Return the (x, y) coordinate for the center point of the cell that contains the specified text.  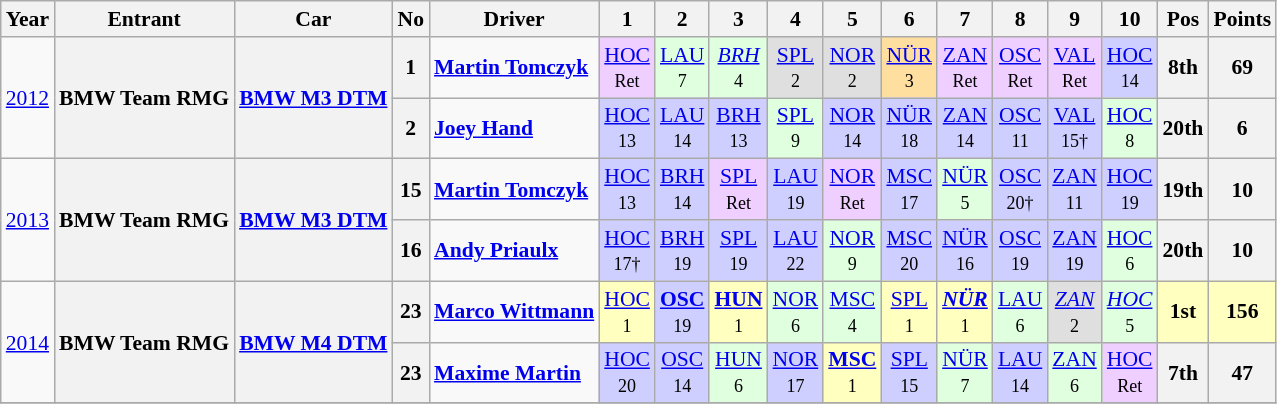
HOC5 (1130, 312)
ZAN14 (965, 128)
SPL1 (909, 312)
LAU7 (682, 68)
Entrant (144, 19)
NÜR18 (909, 128)
4 (796, 19)
HUN1 (738, 312)
VAL15† (1074, 128)
NOR2 (852, 68)
ZAN11 (1074, 190)
NÜR3 (909, 68)
MSC1 (852, 372)
ZAN19 (1074, 250)
SPL15 (909, 372)
VALRet (1074, 68)
8 (1020, 19)
Pos (1184, 19)
ZAN2 (1074, 312)
2012 (28, 98)
5 (852, 19)
OSC20† (1020, 190)
NÜR1 (965, 312)
1st (1184, 312)
19th (1184, 190)
Points (1242, 19)
ZAN6 (1074, 372)
HOC19 (1130, 190)
Andy Priaulx (514, 250)
16 (410, 250)
3 (738, 19)
NOR6 (796, 312)
SPL9 (796, 128)
BRH4 (738, 68)
OSC11 (1020, 128)
No (410, 19)
7th (1184, 372)
LAU6 (1020, 312)
HOC6 (1130, 250)
OSC14 (682, 372)
2013 (28, 220)
Year (28, 19)
BRH14 (682, 190)
156 (1242, 312)
NÜR16 (965, 250)
ZANRet (965, 68)
SPL19 (738, 250)
9 (1074, 19)
MSC17 (909, 190)
LAU22 (796, 250)
HOC14 (1130, 68)
NOR17 (796, 372)
BRH19 (682, 250)
8th (1184, 68)
7 (965, 19)
SPLRet (738, 190)
LAU19 (796, 190)
15 (410, 190)
NÜR7 (965, 372)
MSC20 (909, 250)
HOC20 (627, 372)
BRH13 (738, 128)
Maxime Martin (514, 372)
MSC4 (852, 312)
SPL2 (796, 68)
NOR14 (852, 128)
HOC8 (1130, 128)
Driver (514, 19)
BMW M4 DTM (313, 342)
2014 (28, 342)
OSCRet (1020, 68)
Car (313, 19)
HOC17† (627, 250)
HUN6 (738, 372)
NORRet (852, 190)
Joey Hand (514, 128)
HOC1 (627, 312)
47 (1242, 372)
69 (1242, 68)
NOR9 (852, 250)
NÜR5 (965, 190)
Marco Wittmann (514, 312)
